Extract the [X, Y] coordinate from the center of the cell holding the provided text.  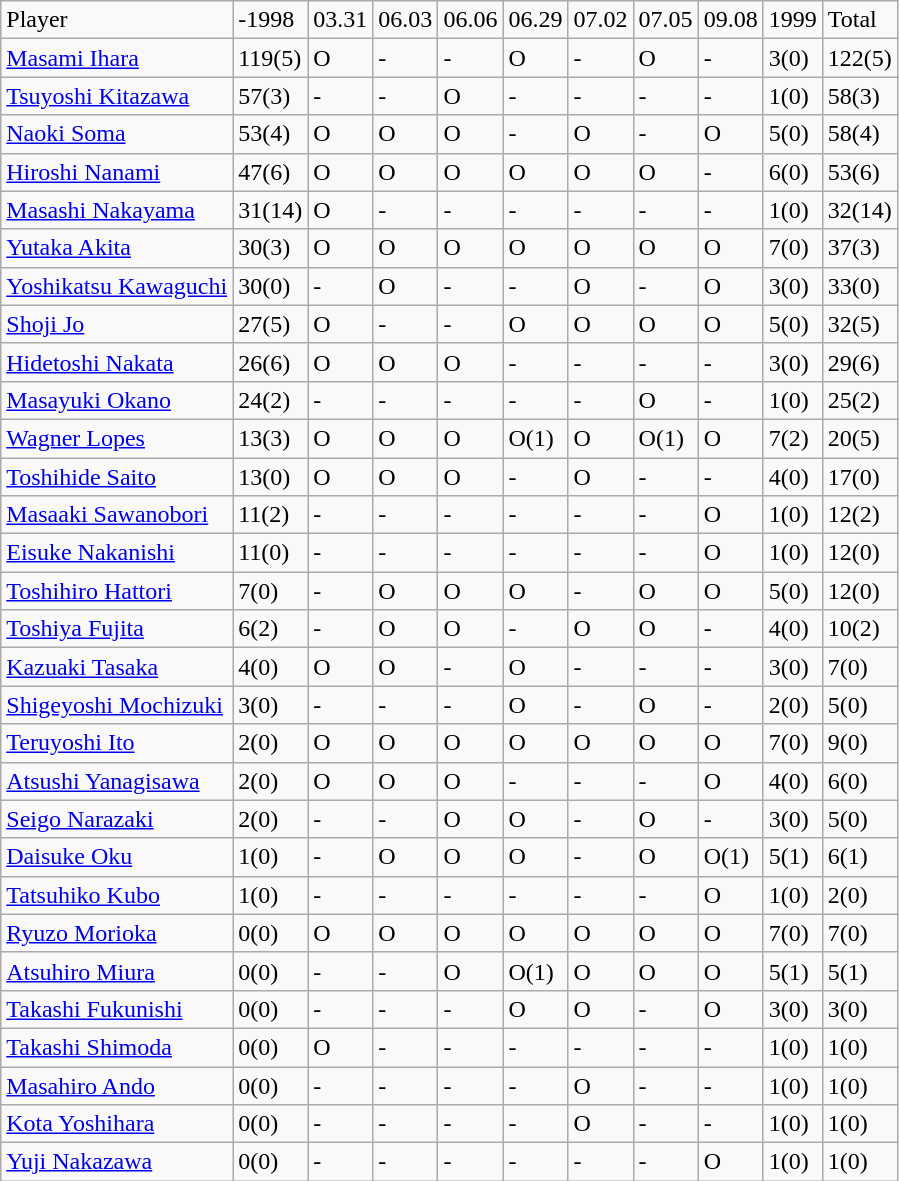
122(5) [860, 58]
26(6) [270, 362]
29(6) [860, 362]
30(0) [270, 286]
119(5) [270, 58]
Seigo Narazaki [117, 819]
53(6) [860, 172]
Masayuki Okano [117, 400]
57(3) [270, 96]
37(3) [860, 248]
Atsushi Yanagisawa [117, 781]
Daisuke Oku [117, 857]
Masami Ihara [117, 58]
Shoji Jo [117, 324]
Wagner Lopes [117, 438]
9(0) [860, 743]
11(0) [270, 553]
31(14) [270, 210]
Tatsuhiko Kubo [117, 895]
Hiroshi Nanami [117, 172]
06.06 [470, 20]
Masahiro Ando [117, 1085]
Player [117, 20]
Kota Yoshihara [117, 1124]
33(0) [860, 286]
Toshihiro Hattori [117, 591]
25(2) [860, 400]
20(5) [860, 438]
06.03 [406, 20]
58(3) [860, 96]
Teruyoshi Ito [117, 743]
Toshiya Fujita [117, 629]
11(2) [270, 515]
Takashi Fukunishi [117, 1009]
6(1) [860, 857]
Atsuhiro Miura [117, 971]
13(3) [270, 438]
10(2) [860, 629]
Tsuyoshi Kitazawa [117, 96]
Naoki Soma [117, 134]
-1998 [270, 20]
Total [860, 20]
47(6) [270, 172]
Ryuzo Morioka [117, 933]
27(5) [270, 324]
7(2) [792, 438]
Hidetoshi Nakata [117, 362]
24(2) [270, 400]
Toshihide Saito [117, 477]
Yutaka Akita [117, 248]
Yuji Nakazawa [117, 1162]
09.08 [730, 20]
17(0) [860, 477]
06.29 [536, 20]
Kazuaki Tasaka [117, 667]
Masaaki Sawanobori [117, 515]
13(0) [270, 477]
Yoshikatsu Kawaguchi [117, 286]
07.02 [600, 20]
Shigeyoshi Mochizuki [117, 705]
6(2) [270, 629]
03.31 [340, 20]
32(14) [860, 210]
Eisuke Nakanishi [117, 553]
30(3) [270, 248]
Takashi Shimoda [117, 1047]
07.05 [666, 20]
32(5) [860, 324]
1999 [792, 20]
53(4) [270, 134]
Masashi Nakayama [117, 210]
58(4) [860, 134]
12(2) [860, 515]
